Provide the [X, Y] coordinate of the cell's center where the given text is located.  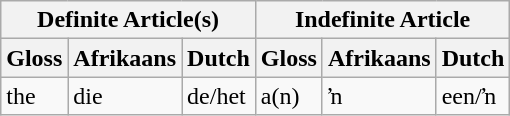
ŉ [379, 96]
de/het [219, 96]
die [125, 96]
Indefinite Article [382, 20]
the [34, 96]
a(n) [288, 96]
Definite Article(s) [128, 20]
een/ŉ [473, 96]
